Output the [x, y] coordinate of the center of the cell containing the given text.  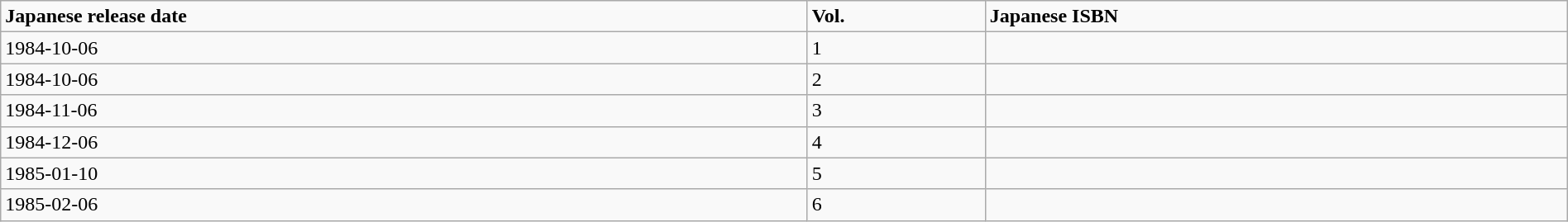
3 [896, 111]
1 [896, 48]
1985-01-10 [404, 173]
4 [896, 142]
Japanese release date [404, 17]
6 [896, 205]
Japanese ISBN [1276, 17]
5 [896, 173]
1984-11-06 [404, 111]
1985-02-06 [404, 205]
1984-12-06 [404, 142]
2 [896, 79]
Vol. [896, 17]
